Scan for the cell matching the given text and deliver its (X, Y) coordinate at center. 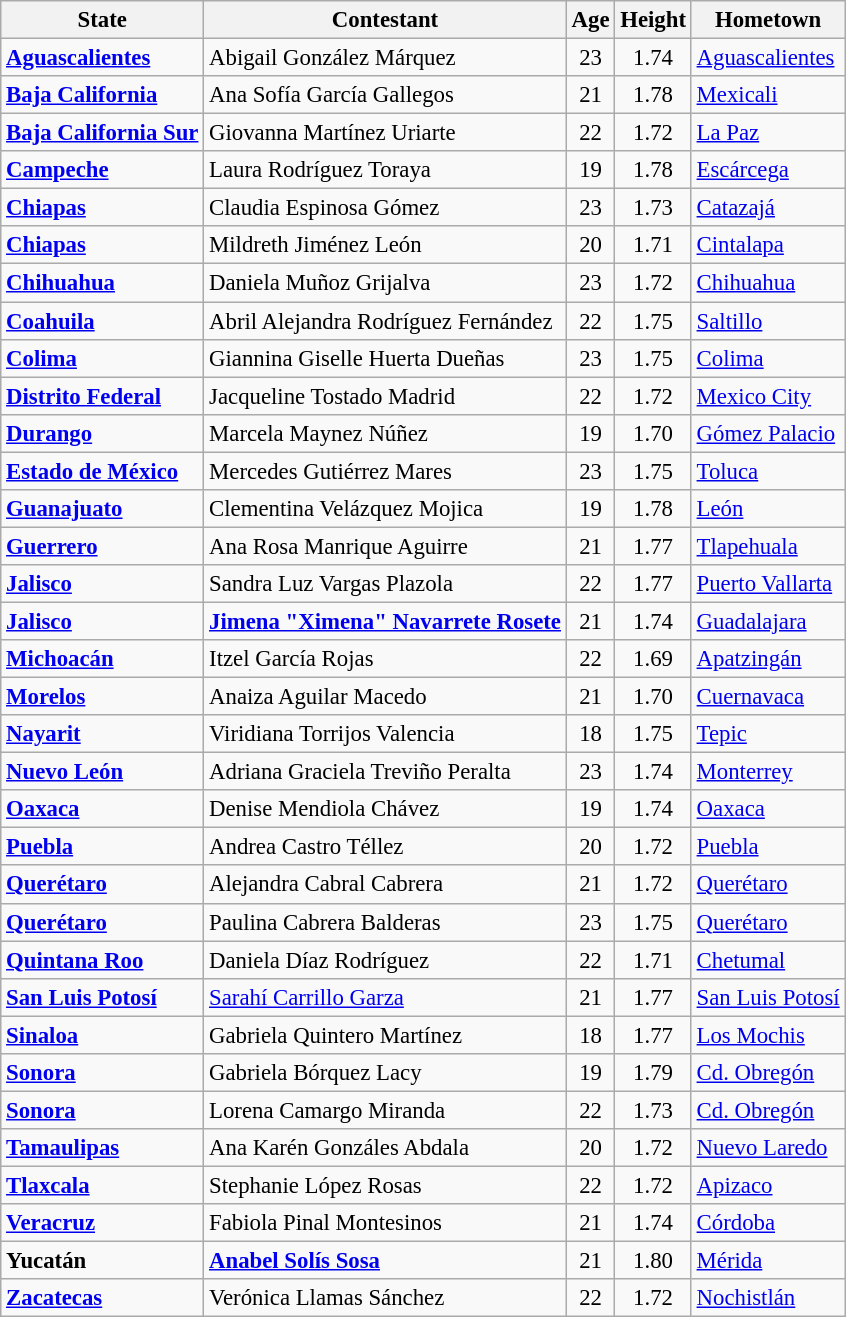
State (102, 20)
Sinaloa (102, 1035)
Clementina Velázquez Mojica (386, 509)
Catazajá (768, 208)
Claudia Espinosa Gómez (386, 208)
Ana Sofía García Gallegos (386, 95)
1.79 (653, 1073)
Apatzingán (768, 659)
Adriana Graciela Treviño Peralta (386, 772)
Daniela Muñoz Grijalva (386, 283)
Baja California (102, 95)
Veracruz (102, 1223)
Anaiza Aguilar Macedo (386, 697)
Sarahí Carrillo Garza (386, 997)
Itzel García Rojas (386, 659)
La Paz (768, 133)
Anabel Solís Sosa (386, 1261)
Abigail González Márquez (386, 58)
Ana Rosa Manrique Aguirre (386, 546)
Marcela Maynez Núñez (386, 433)
Jimena "Ximena" Navarrete Rosete (386, 621)
Cuernavaca (768, 697)
Stephanie López Rosas (386, 1185)
Daniela Díaz Rodríguez (386, 960)
Cintalapa (768, 245)
Age (590, 20)
Tepic (768, 734)
Sandra Luz Vargas Plazola (386, 584)
Quintana Roo (102, 960)
Lorena Camargo Miranda (386, 1110)
Durango (102, 433)
Gómez Palacio (768, 433)
Laura Rodríguez Toraya (386, 170)
Distrito Federal (102, 396)
Mercedes Gutiérrez Mares (386, 471)
Tamaulipas (102, 1148)
1.80 (653, 1261)
Toluca (768, 471)
1.69 (653, 659)
Córdoba (768, 1223)
Paulina Cabrera Balderas (386, 922)
Guerrero (102, 546)
Michoacán (102, 659)
Alejandra Cabral Cabrera (386, 885)
Denise Mendiola Chávez (386, 809)
Hometown (768, 20)
Ana Karén Gonzáles Abdala (386, 1148)
Guadalajara (768, 621)
Nochistlán (768, 1298)
Chetumal (768, 960)
Abril Alejandra Rodríguez Fernández (386, 321)
Viridiana Torrijos Valencia (386, 734)
Morelos (102, 697)
Contestant (386, 20)
Nayarit (102, 734)
Giannina Giselle Huerta Dueñas (386, 358)
Baja California Sur (102, 133)
Saltillo (768, 321)
Gabriela Quintero Martínez (386, 1035)
Giovanna Martínez Uriarte (386, 133)
Guanajuato (102, 509)
Estado de México (102, 471)
Yucatán (102, 1261)
León (768, 509)
Gabriela Bórquez Lacy (386, 1073)
Nuevo León (102, 772)
Campeche (102, 170)
Coahuila (102, 321)
Tlaxcala (102, 1185)
Tlapehuala (768, 546)
Apizaco (768, 1185)
Monterrey (768, 772)
Jacqueline Tostado Madrid (386, 396)
Fabiola Pinal Montesinos (386, 1223)
Zacatecas (102, 1298)
Mildreth Jiménez León (386, 245)
Los Mochis (768, 1035)
Height (653, 20)
Puerto Vallarta (768, 584)
Nuevo Laredo (768, 1148)
Verónica Llamas Sánchez (386, 1298)
Escárcega (768, 170)
Andrea Castro Téllez (386, 847)
Mexico City (768, 396)
Mérida (768, 1261)
Mexicali (768, 95)
